Scan for the cell matching the given text and deliver its [x, y] coordinate at center. 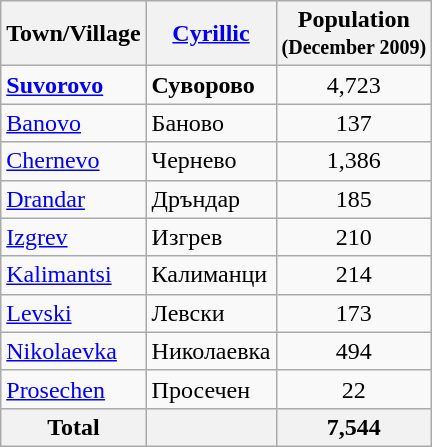
Николаевка [211, 351]
Левски [211, 313]
Cyrillic [211, 34]
22 [354, 389]
Drandar [74, 199]
7,544 [354, 427]
Дръндар [211, 199]
Kalimantsi [74, 275]
137 [354, 123]
Suvorovo [74, 85]
Banovo [74, 123]
Баново [211, 123]
Chernevo [74, 161]
Izgrev [74, 237]
Town/Village [74, 34]
Levski [74, 313]
214 [354, 275]
4,723 [354, 85]
Population(December 2009) [354, 34]
Калиманци [211, 275]
173 [354, 313]
Prosechen [74, 389]
494 [354, 351]
Nikolaevka [74, 351]
Суворово [211, 85]
Чернево [211, 161]
210 [354, 237]
Просечен [211, 389]
185 [354, 199]
Total [74, 427]
1,386 [354, 161]
Изгрев [211, 237]
